Return (X, Y) of the center of cell containing provided text 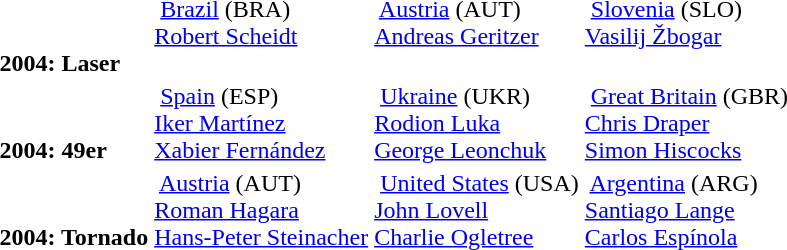
Ukraine (UKR)Rodion LukaGeorge Leonchuk (477, 123)
Spain (ESP)Iker MartínezXabier Fernández (262, 123)
